Return the [X, Y] coordinate for the center point of the cell that contains the specified text.  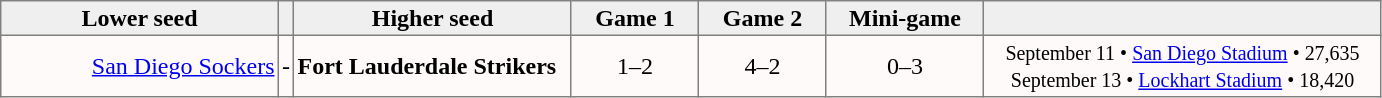
Fort Lauderdale Strikers [433, 66]
Mini-game [905, 18]
San Diego Sockers [140, 66]
1–2 [635, 66]
Game 2 [763, 18]
Lower seed [140, 18]
4–2 [763, 66]
Game 1 [635, 18]
September 11 • San Diego Stadium • 27,635September 13 • Lockhart Stadium • 18,420 [1183, 66]
Higher seed [433, 18]
- [286, 66]
0–3 [905, 66]
